Find where the given text appears and provide that cell's center as (X, Y) coordinate. 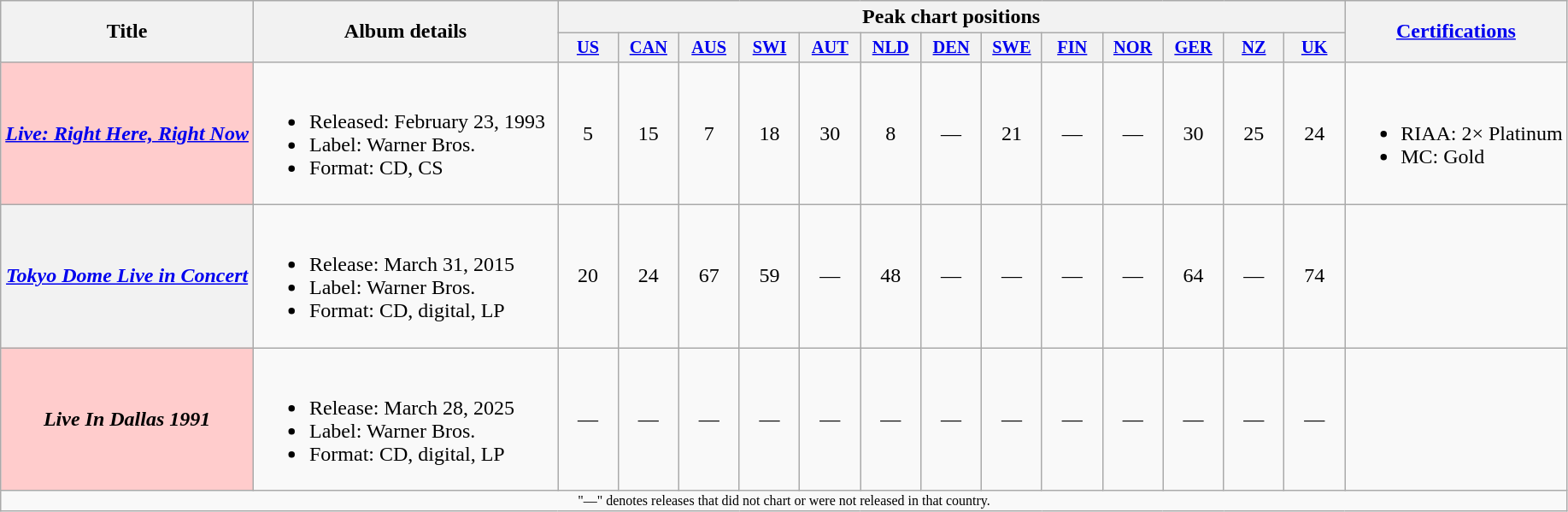
Live In Dallas 1991 (127, 419)
48 (890, 277)
UK (1314, 48)
CAN (648, 48)
NZ (1254, 48)
59 (769, 277)
Released: February 23, 1993Label: Warner Bros.Format: CD, CS (405, 133)
20 (588, 277)
74 (1314, 277)
18 (769, 133)
5 (588, 133)
RIAA: 2× PlatinumMC: Gold (1456, 133)
21 (1012, 133)
25 (1254, 133)
Release: March 31, 2015Label: Warner Bros.Format: CD, digital, LP (405, 277)
AUS (709, 48)
15 (648, 133)
Live: Right Here, Right Now (127, 133)
8 (890, 133)
AUT (831, 48)
NOR (1133, 48)
GER (1193, 48)
NLD (890, 48)
Peak chart positions (952, 17)
64 (1193, 277)
Tokyo Dome Live in Concert (127, 277)
7 (709, 133)
Release: March 28, 2025Label: Warner Bros.Format: CD, digital, LP (405, 419)
Title (127, 32)
Album details (405, 32)
Certifications (1456, 32)
"—" denotes releases that did not chart or were not released in that country. (784, 501)
DEN (952, 48)
SWE (1012, 48)
67 (709, 277)
US (588, 48)
FIN (1072, 48)
SWI (769, 48)
